Locate the cell with the specified text and output its [x, y] center coordinate. 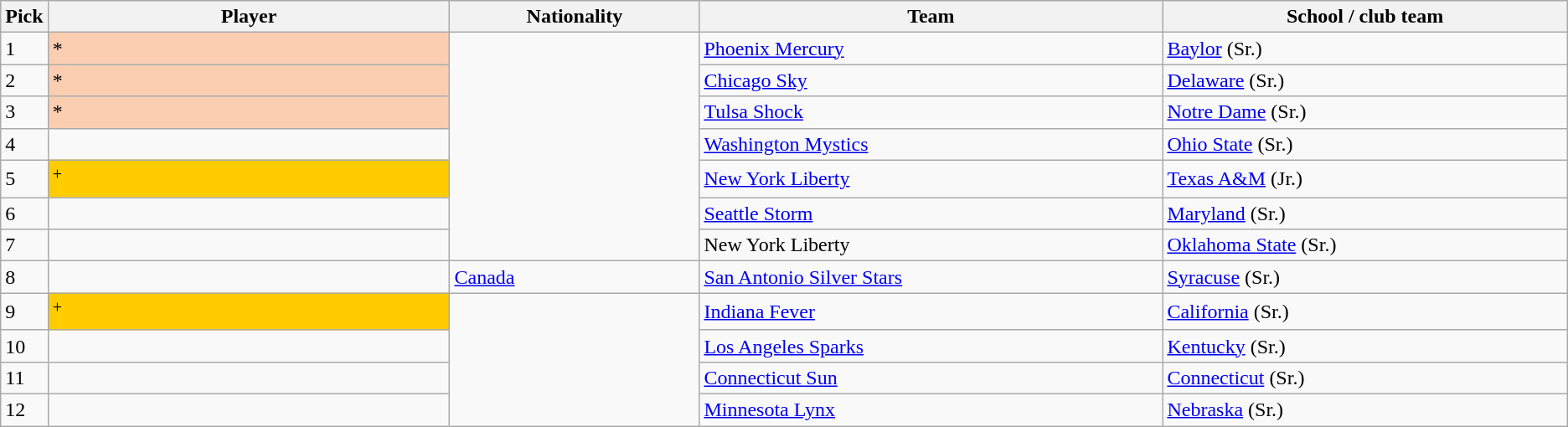
Phoenix Mercury [931, 49]
Delaware (Sr.) [1365, 80]
Los Angeles Sparks [931, 346]
Indiana Fever [931, 311]
Minnesota Lynx [931, 409]
6 [24, 213]
1 [24, 49]
Team [931, 17]
9 [24, 311]
3 [24, 112]
Ohio State (Sr.) [1365, 144]
Connecticut (Sr.) [1365, 378]
Pick [24, 17]
8 [24, 277]
Maryland (Sr.) [1365, 213]
5 [24, 179]
7 [24, 245]
11 [24, 378]
Canada [575, 277]
Notre Dame (Sr.) [1365, 112]
Nebraska (Sr.) [1365, 409]
Oklahoma State (Sr.) [1365, 245]
Tulsa Shock [931, 112]
Player [249, 17]
Washington Mystics [931, 144]
Syracuse (Sr.) [1365, 277]
Kentucky (Sr.) [1365, 346]
San Antonio Silver Stars [931, 277]
School / club team [1365, 17]
4 [24, 144]
2 [24, 80]
12 [24, 409]
Chicago Sky [931, 80]
Seattle Storm [931, 213]
Texas A&M (Jr.) [1365, 179]
California (Sr.) [1365, 311]
Baylor (Sr.) [1365, 49]
Nationality [575, 17]
Connecticut Sun [931, 378]
10 [24, 346]
